From the cell containing the given text, extract its center point as (x, y) coordinate. 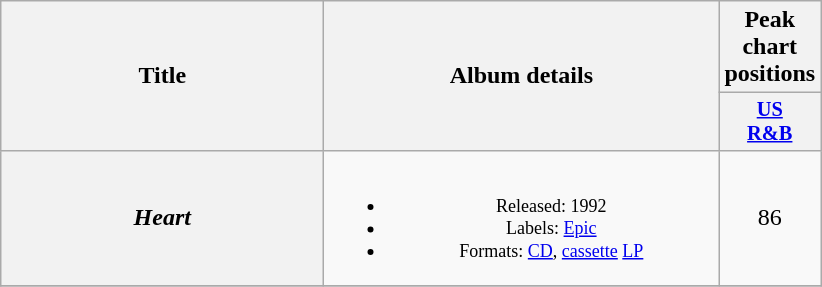
Heart (162, 218)
86 (770, 218)
Released: 1992Labels: EpicFormats: CD, cassette LP (522, 218)
Title (162, 76)
Peak chart positions (770, 47)
USR&B (770, 122)
Album details (522, 76)
